Output the [x, y] coordinate of the center of the cell containing the given text.  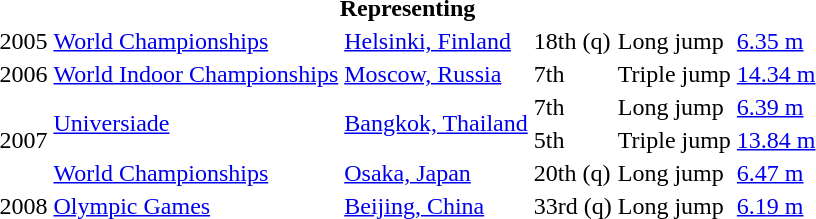
Bangkok, Thailand [436, 124]
World Indoor Championships [196, 74]
20th (q) [572, 173]
5th [572, 140]
18th (q) [572, 41]
Universiade [196, 124]
Moscow, Russia [436, 74]
Osaka, Japan [436, 173]
Helsinki, Finland [436, 41]
